Capture the cell that displays the provided text and extract its [X, Y] central coordinate. 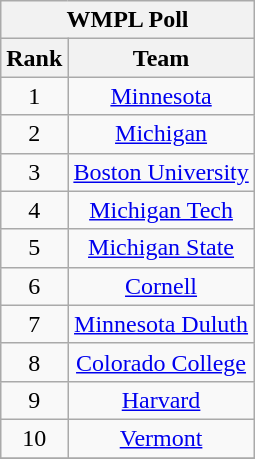
Vermont [161, 438]
10 [34, 438]
6 [34, 286]
Colorado College [161, 362]
Team [161, 58]
3 [34, 172]
Minnesota [161, 96]
Cornell [161, 286]
9 [34, 400]
Michigan State [161, 248]
Harvard [161, 400]
Michigan [161, 134]
2 [34, 134]
7 [34, 324]
1 [34, 96]
WMPL Poll [128, 20]
Michigan Tech [161, 210]
4 [34, 210]
Minnesota Duluth [161, 324]
Rank [34, 58]
5 [34, 248]
Boston University [161, 172]
8 [34, 362]
